Find where the given text appears and provide that cell's center as [X, Y] coordinate. 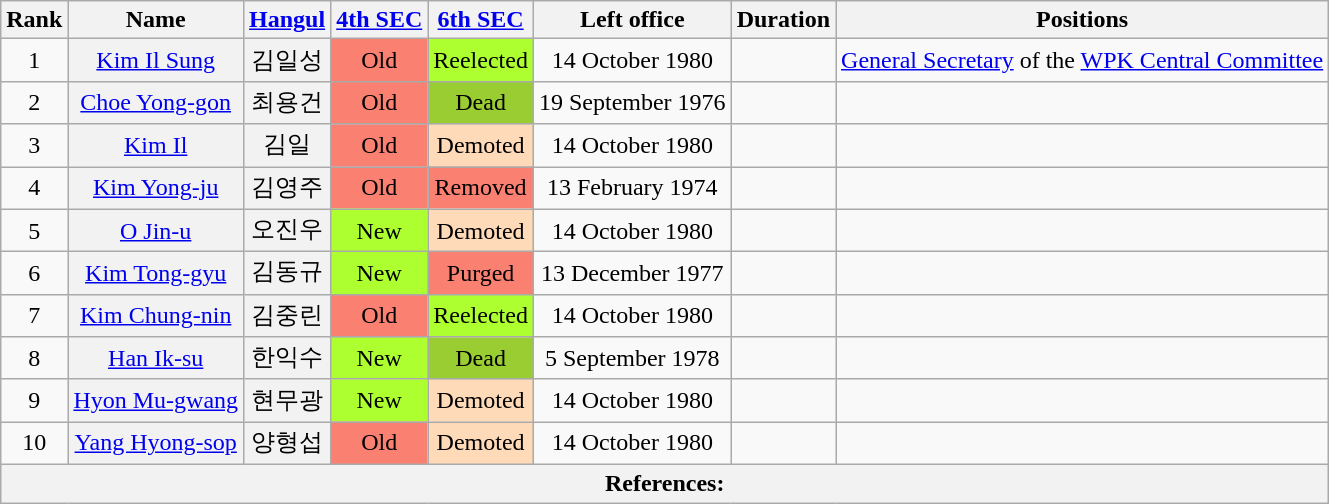
Yang Hyong-sop [156, 444]
Removed [481, 188]
김일성 [288, 60]
O Jin-u [156, 230]
4 [34, 188]
Rank [34, 20]
현무광 [288, 400]
Kim Il [156, 146]
Kim Tong-gyu [156, 274]
Choe Yong-gon [156, 102]
4th SEC [380, 20]
Han Ik-su [156, 358]
최용건 [288, 102]
5 [34, 230]
6 [34, 274]
Hyon Mu-gwang [156, 400]
한익수 [288, 358]
9 [34, 400]
13 February 1974 [632, 188]
김중린 [288, 316]
Kim Chung-nin [156, 316]
Purged [481, 274]
Kim Yong-ju [156, 188]
19 September 1976 [632, 102]
6th SEC [481, 20]
8 [34, 358]
10 [34, 444]
Duration [783, 20]
3 [34, 146]
Left office [632, 20]
7 [34, 316]
Hangul [288, 20]
김영주 [288, 188]
Positions [1082, 20]
김일 [288, 146]
김동규 [288, 274]
1 [34, 60]
13 December 1977 [632, 274]
양형섭 [288, 444]
General Secretary of the WPK Central Committee [1082, 60]
Name [156, 20]
2 [34, 102]
오진우 [288, 230]
Kim Il Sung [156, 60]
5 September 1978 [632, 358]
References: [665, 483]
